From the cell containing the given text, extract its center point as (X, Y) coordinate. 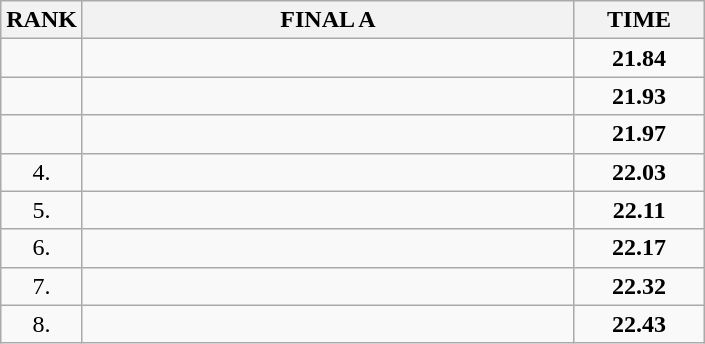
22.03 (640, 172)
21.97 (640, 134)
22.43 (640, 324)
RANK (42, 20)
5. (42, 210)
TIME (640, 20)
FINAL A (328, 20)
22.32 (640, 286)
6. (42, 248)
4. (42, 172)
8. (42, 324)
22.17 (640, 248)
7. (42, 286)
21.93 (640, 96)
22.11 (640, 210)
21.84 (640, 58)
